Detect which cell encompasses the target text, then output its [x, y] center coordinate. 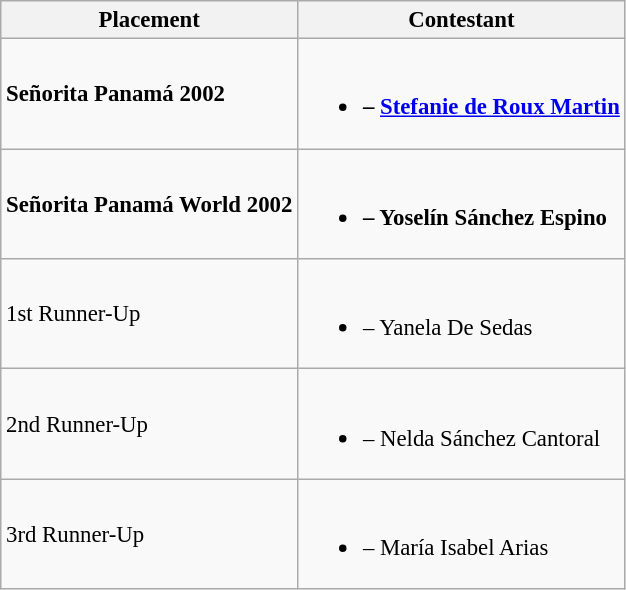
– María Isabel Arias [462, 534]
– Yanela De Sedas [462, 314]
1st Runner-Up [150, 314]
– Stefanie de Roux Martin [462, 94]
2nd Runner-Up [150, 424]
3rd Runner-Up [150, 534]
Placement [150, 20]
Señorita Panamá World 2002 [150, 204]
Contestant [462, 20]
– Nelda Sánchez Cantoral [462, 424]
Señorita Panamá 2002 [150, 94]
– Yoselín Sánchez Espino [462, 204]
